Return (x, y) of the center of cell containing provided text 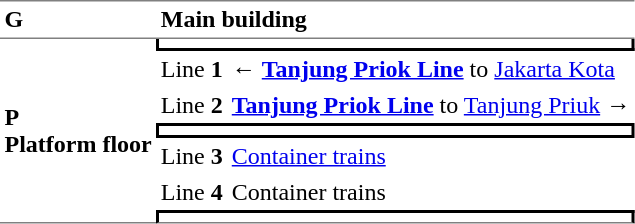
← Tanjung Priok Line to Jakarta Kota (430, 69)
Line 4 (192, 192)
G (78, 20)
Line 2 (192, 105)
Tanjung Priok Line to Tanjung Priuk → (430, 105)
PPlatform floor (78, 131)
Line 3 (192, 156)
Line 1 (192, 69)
Main building (395, 20)
